Provide the (x, y) coordinate of the cell's center where the given text is located.  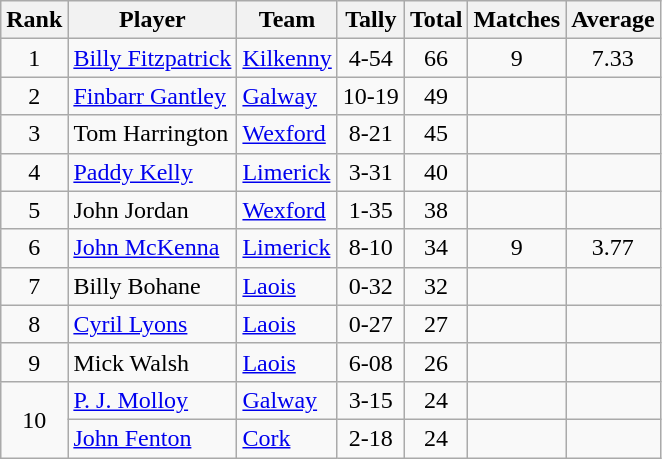
7 (34, 286)
Paddy Kelly (152, 172)
Tom Harrington (152, 134)
Mick Walsh (152, 362)
8 (34, 324)
2-18 (370, 438)
66 (436, 58)
3-15 (370, 400)
Team (287, 20)
Billy Fitzpatrick (152, 58)
26 (436, 362)
Tally (370, 20)
John Jordan (152, 210)
1-35 (370, 210)
27 (436, 324)
3 (34, 134)
Cyril Lyons (152, 324)
John Fenton (152, 438)
2 (34, 96)
Finbarr Gantley (152, 96)
34 (436, 248)
Total (436, 20)
Average (614, 20)
0-32 (370, 286)
0-27 (370, 324)
P. J. Molloy (152, 400)
Kilkenny (287, 58)
1 (34, 58)
5 (34, 210)
Billy Bohane (152, 286)
32 (436, 286)
8-21 (370, 134)
10 (34, 419)
3.77 (614, 248)
38 (436, 210)
6 (34, 248)
10-19 (370, 96)
Player (152, 20)
John McKenna (152, 248)
7.33 (614, 58)
3-31 (370, 172)
4 (34, 172)
Cork (287, 438)
45 (436, 134)
Matches (517, 20)
4-54 (370, 58)
49 (436, 96)
40 (436, 172)
Rank (34, 20)
6-08 (370, 362)
8-10 (370, 248)
